Capture the cell that displays the provided text and extract its [x, y] central coordinate. 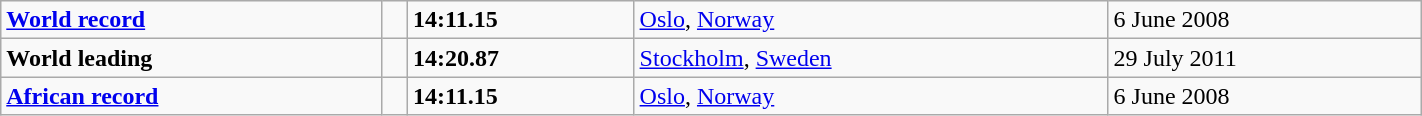
World leading [192, 58]
Stockholm, Sweden [871, 58]
World record [192, 20]
29 July 2011 [1264, 58]
African record [192, 96]
14:20.87 [522, 58]
